Detect which cell encompasses the target text, then output its (x, y) center coordinate. 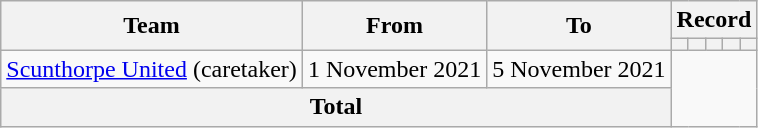
1 November 2021 (394, 69)
Team (152, 26)
Total (336, 107)
From (394, 26)
5 November 2021 (579, 69)
To (579, 26)
Record (714, 20)
Scunthorpe United (caretaker) (152, 69)
